Scan for the cell matching the given text and deliver its (X, Y) coordinate at center. 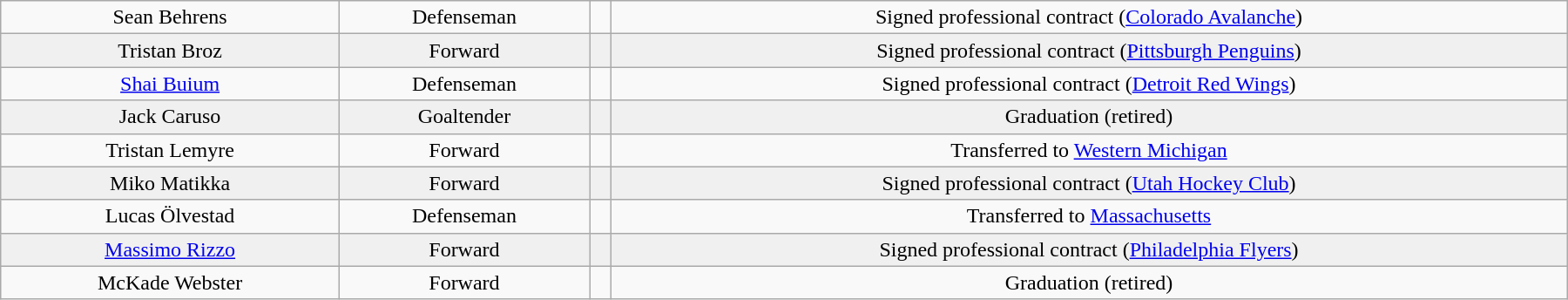
Signed professional contract (Colorado Avalanche) (1089, 17)
Jack Caruso (171, 117)
Signed professional contract (Philadelphia Flyers) (1089, 249)
Signed professional contract (Utah Hockey Club) (1089, 183)
Tristan Lemyre (171, 150)
McKade Webster (171, 283)
Transferred to Western Michigan (1089, 150)
Lucas Ölvestad (171, 216)
Miko Matikka (171, 183)
Signed professional contract (Detroit Red Wings) (1089, 84)
Massimo Rizzo (171, 249)
Goaltender (463, 117)
Sean Behrens (171, 17)
Signed professional contract (Pittsburgh Penguins) (1089, 51)
Transferred to Massachusetts (1089, 216)
Shai Buium (171, 84)
Tristan Broz (171, 51)
